Determine the (x, y) coordinate at the center of the cell enclosing the given text.  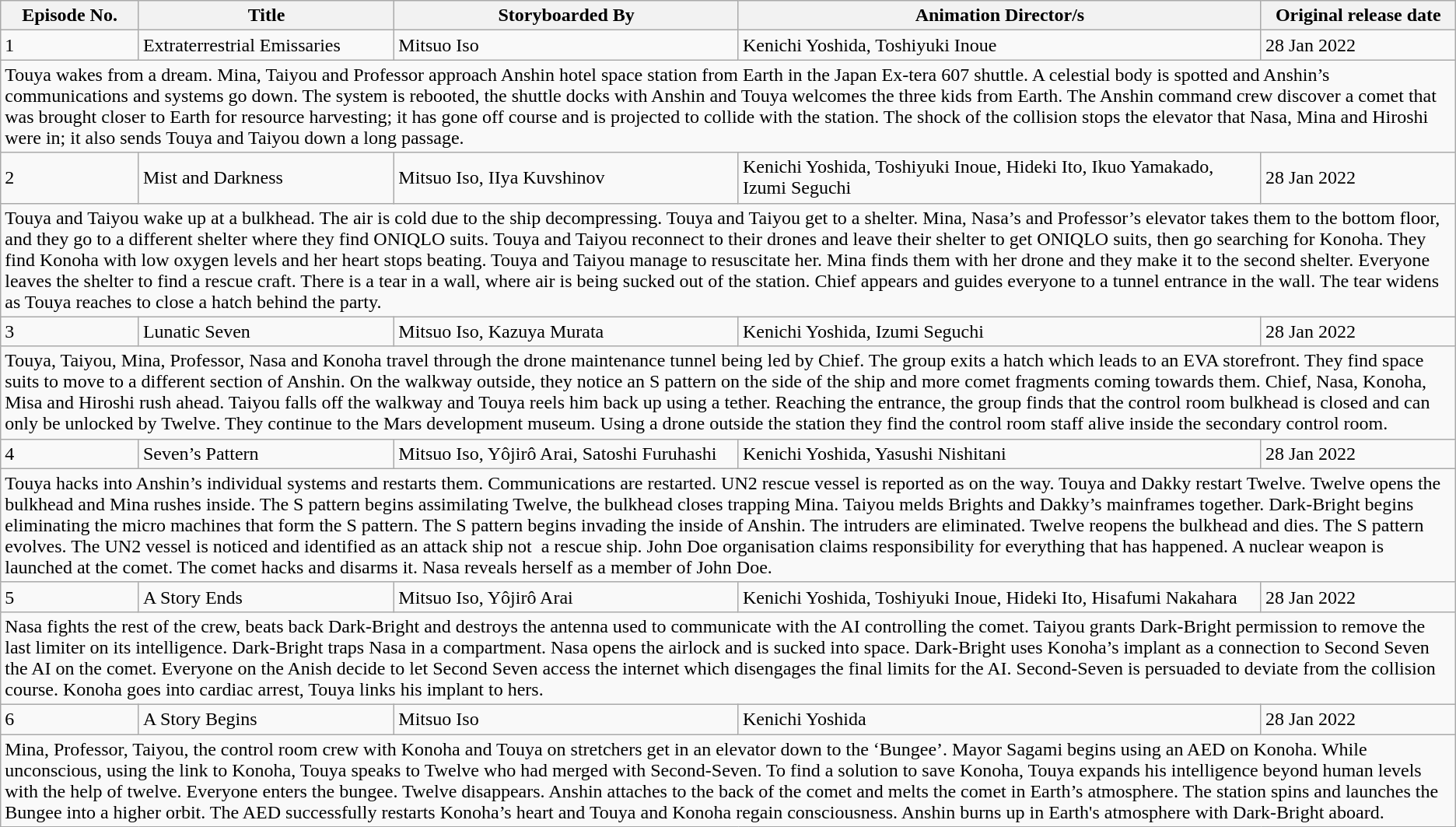
Original release date (1358, 16)
3 (70, 331)
Storyboarded By (566, 16)
5 (70, 597)
2 (70, 177)
A Story Ends (266, 597)
Episode No. (70, 16)
Kenichi Yoshida, Yasushi Nishitani (999, 454)
6 (70, 719)
1 (70, 45)
Kenichi Yoshida, Toshiyuki Inoue (999, 45)
Kenichi Yoshida, Toshiyuki Inoue, Hideki Ito, Hisafumi Nakahara (999, 597)
Seven’s Pattern (266, 454)
Kenichi Yoshida (999, 719)
Mitsuo Iso, Yôjirô Arai, Satoshi Furuhashi (566, 454)
Title (266, 16)
Animation Director/s (999, 16)
Mist and Darkness (266, 177)
Mitsuo Iso, Kazuya Murata (566, 331)
4 (70, 454)
Kenichi Yoshida, Toshiyuki Inoue, Hideki Ito, Ikuo Yamakado, Izumi Seguchi (999, 177)
Mitsuo Iso, IIya Kuvshinov (566, 177)
Kenichi Yoshida, Izumi Seguchi (999, 331)
Mitsuo Iso, Yôjirô Arai (566, 597)
Lunatic Seven (266, 331)
Extraterrestrial Emissaries (266, 45)
A Story Begins (266, 719)
